Capture the cell that displays the provided text and extract its [X, Y] central coordinate. 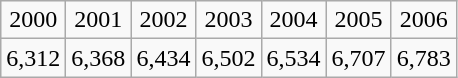
2001 [98, 20]
2000 [34, 20]
6,534 [294, 58]
6,312 [34, 58]
6,707 [358, 58]
2006 [424, 20]
6,434 [164, 58]
2004 [294, 20]
6,502 [228, 58]
2005 [358, 20]
2003 [228, 20]
6,368 [98, 58]
2002 [164, 20]
6,783 [424, 58]
